Pinpoint the cell where the given text exists, returning its (X, Y) midpoint coordinate. 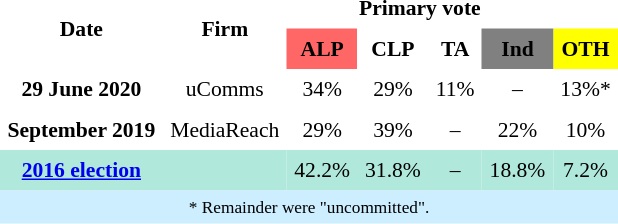
uComms (225, 89)
18.8% (518, 170)
29 June 2020 (82, 89)
TA (455, 48)
39% (394, 130)
22% (518, 130)
CLP (394, 48)
OTH (586, 48)
ALP (322, 48)
34% (322, 89)
11% (455, 89)
42.2% (322, 170)
MediaReach (225, 130)
September 2019 (82, 130)
31.8% (394, 170)
7.2% (586, 170)
10% (586, 130)
* Remainder were "uncommitted". (309, 206)
13%* (586, 89)
Ind (518, 48)
2016 election (82, 170)
